Detect which cell encompasses the target text, then output its (X, Y) center coordinate. 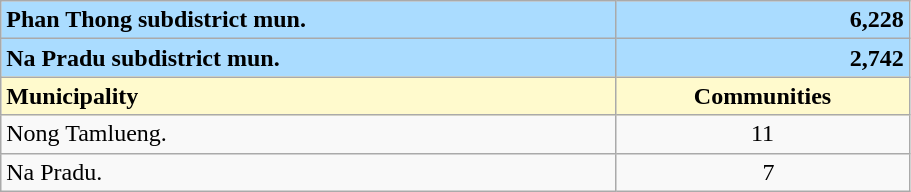
7 (763, 172)
2,742 (763, 58)
Municipality (308, 96)
Nong Tamlueng. (308, 134)
11 (763, 134)
6,228 (763, 20)
Na Pradu subdistrict mun. (308, 58)
Communities (763, 96)
Phan Thong subdistrict mun. (308, 20)
Na Pradu. (308, 172)
